From the cell containing the given text, extract its center point as (X, Y) coordinate. 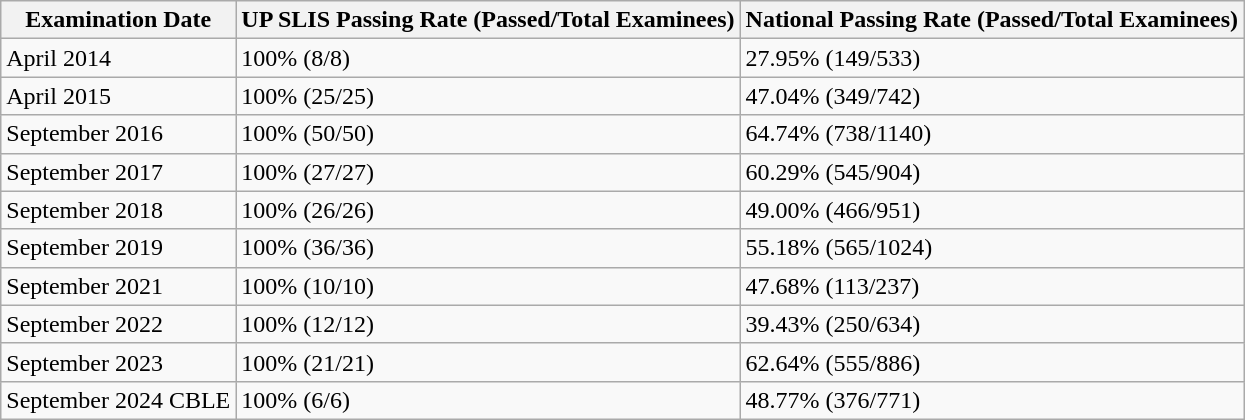
60.29% (545/904) (992, 172)
47.68% (113/237) (992, 286)
April 2014 (118, 58)
64.74% (738/1140) (992, 134)
47.04% (349/742) (992, 96)
September 2023 (118, 362)
April 2015 (118, 96)
100% (36/36) (488, 248)
100% (27/27) (488, 172)
49.00% (466/951) (992, 210)
39.43% (250/634) (992, 324)
100% (26/26) (488, 210)
September 2019 (118, 248)
September 2021 (118, 286)
55.18% (565/1024) (992, 248)
100% (12/12) (488, 324)
100% (8/8) (488, 58)
September 2016 (118, 134)
100% (21/21) (488, 362)
62.64% (555/886) (992, 362)
September 2022 (118, 324)
100% (25/25) (488, 96)
National Passing Rate (Passed/Total Examinees) (992, 20)
100% (6/6) (488, 400)
September 2017 (118, 172)
UP SLIS Passing Rate (Passed/Total Examinees) (488, 20)
100% (10/10) (488, 286)
48.77% (376/771) (992, 400)
100% (50/50) (488, 134)
September 2018 (118, 210)
Examination Date (118, 20)
September 2024 CBLE (118, 400)
27.95% (149/533) (992, 58)
